Extract the (x, y) coordinate from the center of the cell holding the provided text.  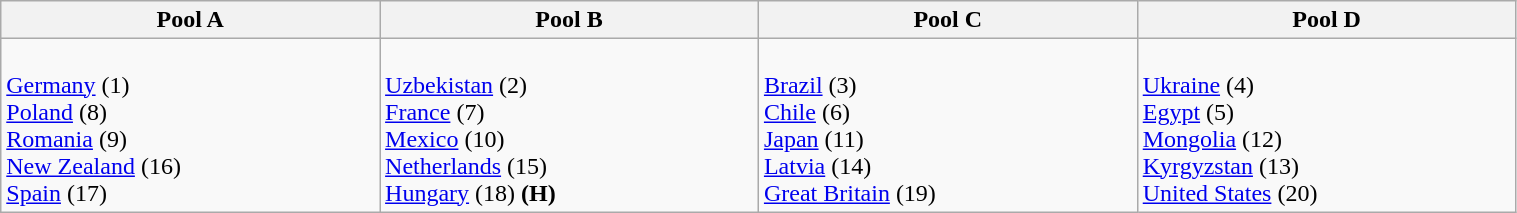
Pool A (190, 20)
Ukraine (4) Egypt (5) Mongolia (12) Kyrgyzstan (13) United States (20) (1326, 126)
Pool B (570, 20)
Pool C (948, 20)
Germany (1) Poland (8) Romania (9) New Zealand (16) Spain (17) (190, 126)
Uzbekistan (2) France (7) Mexico (10) Netherlands (15) Hungary (18) (H) (570, 126)
Pool D (1326, 20)
Brazil (3) Chile (6) Japan (11) Latvia (14) Great Britain (19) (948, 126)
